Capture the cell that displays the provided text and extract its [x, y] central coordinate. 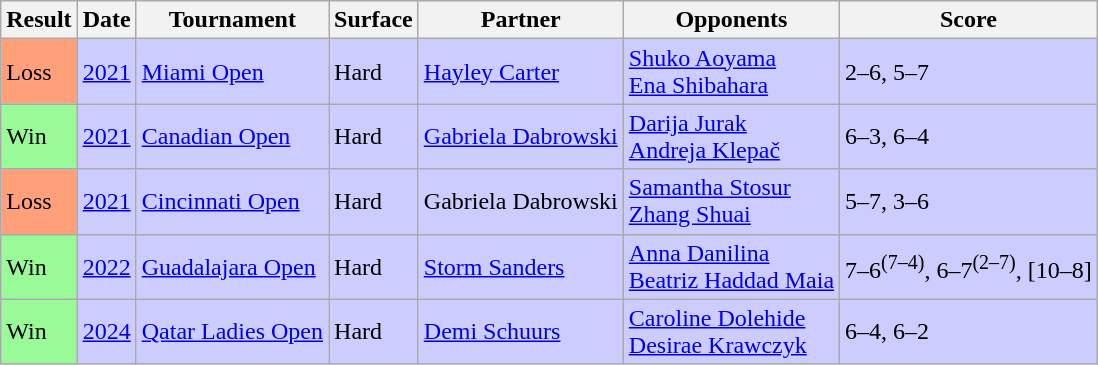
2024 [106, 332]
Hayley Carter [520, 72]
Partner [520, 20]
Surface [374, 20]
Anna Danilina Beatriz Haddad Maia [731, 266]
Cincinnati Open [232, 202]
Storm Sanders [520, 266]
2022 [106, 266]
6–4, 6–2 [969, 332]
2–6, 5–7 [969, 72]
Date [106, 20]
Qatar Ladies Open [232, 332]
6–3, 6–4 [969, 136]
Result [39, 20]
Tournament [232, 20]
Shuko Aoyama Ena Shibahara [731, 72]
Canadian Open [232, 136]
7–6(7–4), 6–7(2–7), [10–8] [969, 266]
Demi Schuurs [520, 332]
Darija Jurak Andreja Klepač [731, 136]
Score [969, 20]
Miami Open [232, 72]
Guadalajara Open [232, 266]
5–7, 3–6 [969, 202]
Samantha Stosur Zhang Shuai [731, 202]
Caroline Dolehide Desirae Krawczyk [731, 332]
Opponents [731, 20]
